Detect which cell encompasses the target text, then output its (x, y) center coordinate. 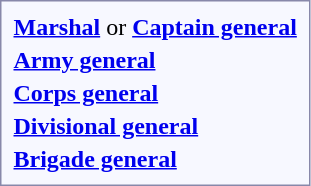
Marshal or Captain general (155, 27)
Brigade general (155, 159)
Divisional general (155, 126)
Corps general (155, 93)
Army general (155, 60)
